Capture the cell that displays the provided text and extract its (x, y) central coordinate. 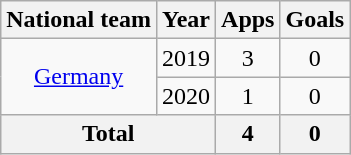
Total (108, 134)
Goals (315, 20)
Year (186, 20)
1 (248, 96)
Germany (79, 77)
Apps (248, 20)
2020 (186, 96)
4 (248, 134)
3 (248, 58)
National team (79, 20)
2019 (186, 58)
